Capture the cell that displays the provided text and extract its (X, Y) central coordinate. 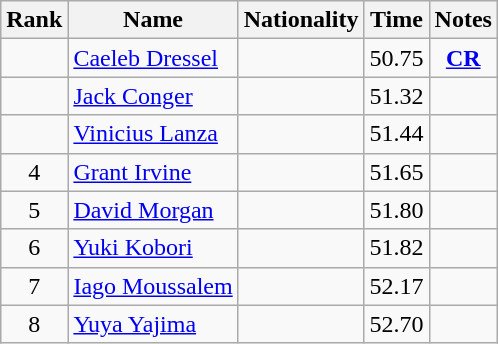
5 (34, 210)
7 (34, 286)
8 (34, 324)
Yuya Yajima (153, 324)
51.82 (396, 248)
Time (396, 20)
52.17 (396, 286)
Name (153, 20)
Notes (463, 20)
51.32 (396, 96)
Grant Irvine (153, 172)
Iago Moussalem (153, 286)
50.75 (396, 58)
Yuki Kobori (153, 248)
Jack Conger (153, 96)
Nationality (301, 20)
6 (34, 248)
Rank (34, 20)
52.70 (396, 324)
51.80 (396, 210)
51.44 (396, 134)
CR (463, 58)
4 (34, 172)
51.65 (396, 172)
Caeleb Dressel (153, 58)
David Morgan (153, 210)
Vinicius Lanza (153, 134)
